Return the [x, y] coordinate for the center point of the cell that contains the specified text.  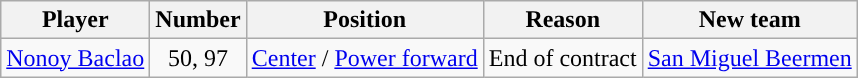
End of contract [562, 58]
Nonoy Baclao [76, 58]
Number [198, 20]
New team [750, 20]
Reason [562, 20]
San Miguel Beermen [750, 58]
Center / Power forward [364, 58]
Player [76, 20]
Position [364, 20]
50, 97 [198, 58]
